Return [X, Y] of the center of cell containing provided text 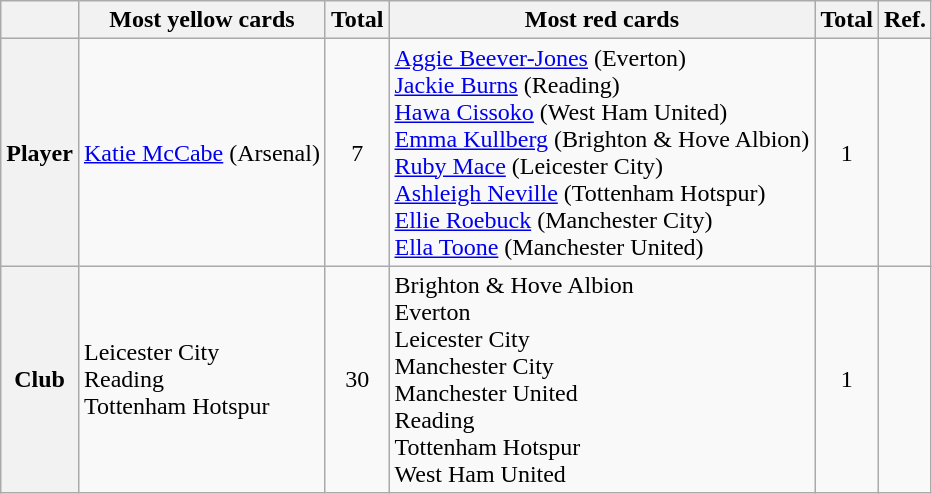
Club [40, 380]
Brighton & Hove AlbionEvertonLeicester CityManchester CityManchester UnitedReadingTottenham HotspurWest Ham United [602, 380]
Ref. [904, 20]
30 [357, 380]
Most yellow cards [202, 20]
Player [40, 152]
Katie McCabe (Arsenal) [202, 152]
Leicester CityReadingTottenham Hotspur [202, 380]
Most red cards [602, 20]
7 [357, 152]
